Search for the cell housing the specified text and yield its (x, y) center coordinate. 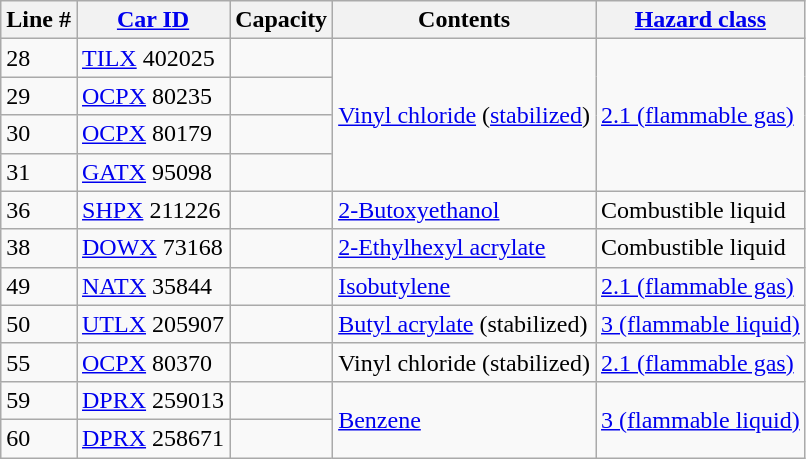
59 (39, 400)
TILX 402025 (152, 58)
GATX 95098 (152, 172)
Benzene (464, 419)
NATX 35844 (152, 286)
DPRX 259013 (152, 400)
49 (39, 286)
2-Butoxyethanol (464, 210)
28 (39, 58)
30 (39, 134)
OCPX 80370 (152, 362)
36 (39, 210)
38 (39, 248)
2-Ethylhexyl acrylate (464, 248)
31 (39, 172)
Car ID (152, 20)
60 (39, 438)
Capacity (282, 20)
Contents (464, 20)
29 (39, 96)
Line # (39, 20)
OCPX 80179 (152, 134)
55 (39, 362)
UTLX 205907 (152, 324)
Butyl acrylate (stabilized) (464, 324)
50 (39, 324)
SHPX 211226 (152, 210)
OCPX 80235 (152, 96)
DPRX 258671 (152, 438)
Isobutylene (464, 286)
DOWX 73168 (152, 248)
Hazard class (701, 20)
